Search for the cell housing the specified text and yield its [x, y] center coordinate. 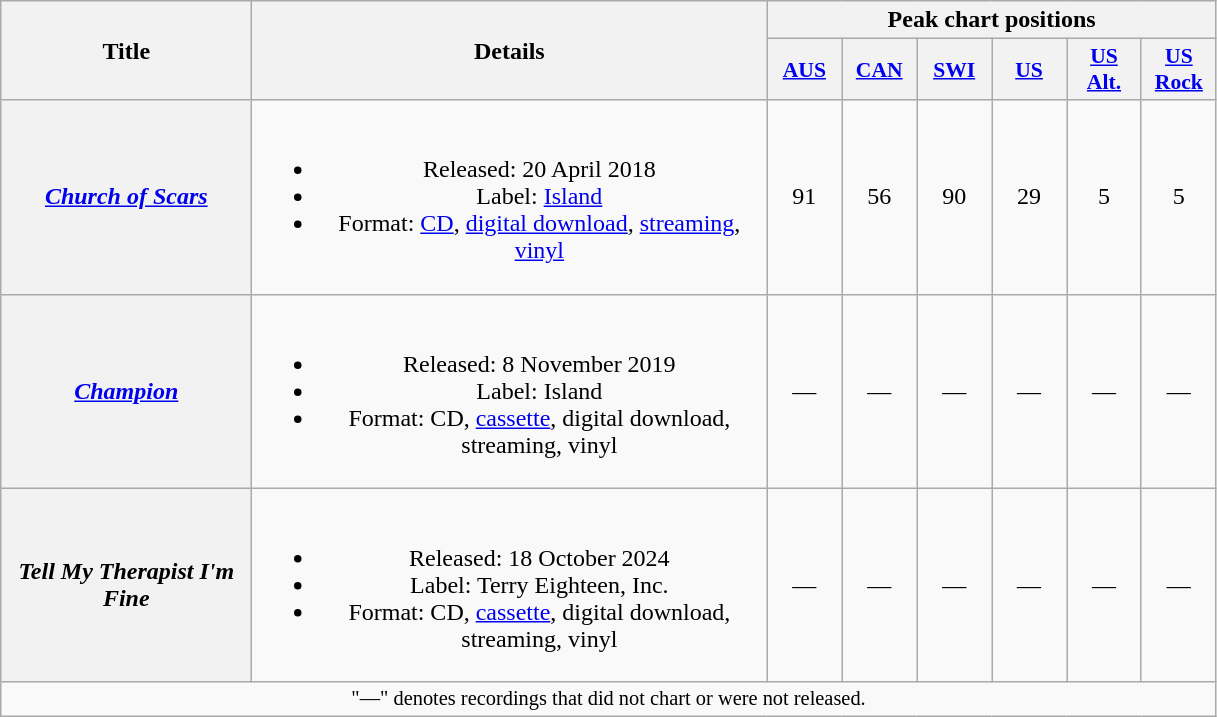
Title [126, 50]
56 [880, 197]
91 [804, 197]
Details [510, 50]
90 [954, 197]
AUS [804, 70]
Tell My Therapist I'm Fine [126, 585]
SWI [954, 70]
CAN [880, 70]
Released: 18 October 2024Label: Terry Eighteen, Inc.Format: CD, cassette, digital download, streaming, vinyl [510, 585]
USAlt. [1104, 70]
USRock [1178, 70]
29 [1030, 197]
Church of Scars [126, 197]
Released: 8 November 2019Label: IslandFormat: CD, cassette, digital download, streaming, vinyl [510, 391]
Peak chart positions [992, 20]
Released: 20 April 2018Label: IslandFormat: CD, digital download, streaming, vinyl [510, 197]
Champion [126, 391]
"—" denotes recordings that did not chart or were not released. [609, 699]
US [1030, 70]
